Determine the [x, y] coordinate at the center of the cell enclosing the given text.  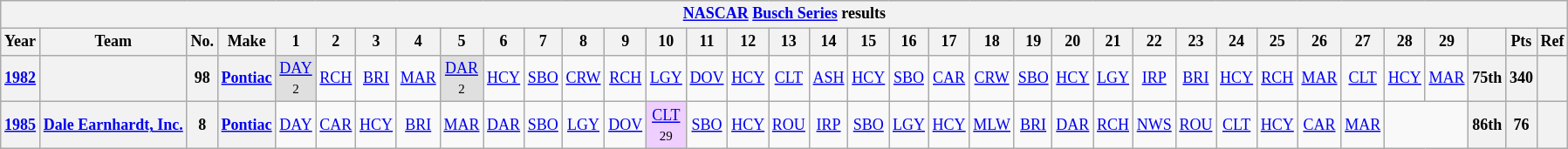
15 [869, 42]
7 [543, 42]
13 [789, 42]
340 [1522, 78]
DAY [296, 125]
1982 [21, 78]
5 [462, 42]
22 [1154, 42]
18 [991, 42]
1985 [21, 125]
DAR2 [462, 78]
Make [246, 42]
2 [336, 42]
17 [949, 42]
27 [1363, 42]
CLT29 [666, 125]
12 [749, 42]
76 [1522, 125]
Ref [1552, 42]
4 [418, 42]
6 [504, 42]
24 [1237, 42]
Year [21, 42]
10 [666, 42]
21 [1113, 42]
20 [1073, 42]
23 [1195, 42]
MLW [991, 125]
Team [113, 42]
NWS [1154, 125]
16 [909, 42]
25 [1277, 42]
14 [829, 42]
9 [626, 42]
Dale Earnhardt, Inc. [113, 125]
DAY2 [296, 78]
3 [377, 42]
28 [1405, 42]
29 [1447, 42]
19 [1033, 42]
75th [1487, 78]
11 [707, 42]
1 [296, 42]
26 [1319, 42]
98 [202, 78]
No. [202, 42]
ASH [829, 78]
NASCAR Busch Series results [784, 14]
Pts [1522, 42]
86th [1487, 125]
